Find where the given text appears and provide that cell's center as (X, Y) coordinate. 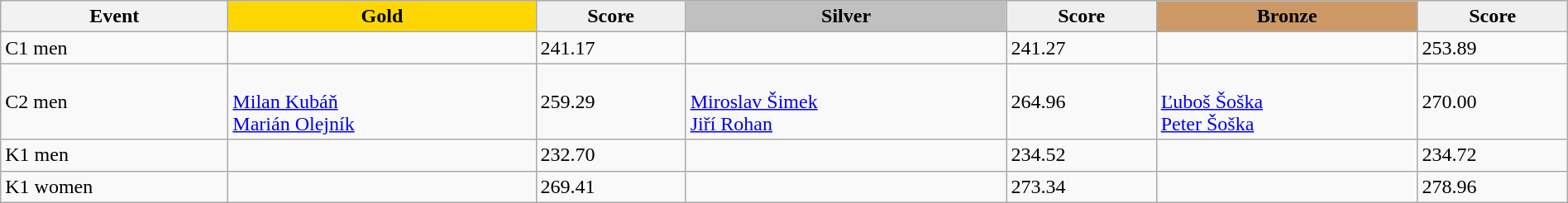
K1 men (114, 155)
241.27 (1082, 48)
K1 women (114, 186)
234.52 (1082, 155)
Event (114, 17)
Bronze (1287, 17)
Silver (846, 17)
253.89 (1492, 48)
273.34 (1082, 186)
259.29 (610, 101)
232.70 (610, 155)
234.72 (1492, 155)
Miroslav ŠimekJiří Rohan (846, 101)
241.17 (610, 48)
270.00 (1492, 101)
Milan KubáňMarián Olejník (382, 101)
264.96 (1082, 101)
269.41 (610, 186)
Ľuboš ŠoškaPeter Šoška (1287, 101)
278.96 (1492, 186)
C1 men (114, 48)
Gold (382, 17)
C2 men (114, 101)
